For the text-containing cell, return its midpoint in [x, y] coordinate format. 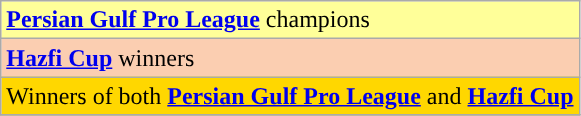
Hazfi Cup winners [290, 58]
Winners of both Persian Gulf Pro League and Hazfi Cup [290, 96]
Persian Gulf Pro League champions [290, 20]
